Search for the cell housing the specified text and yield its (X, Y) center coordinate. 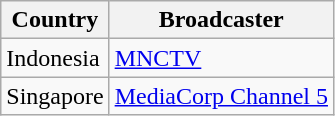
MediaCorp Channel 5 (221, 96)
MNCTV (221, 58)
Indonesia (55, 58)
Country (55, 20)
Broadcaster (221, 20)
Singapore (55, 96)
